Capture the cell that displays the provided text and extract its (x, y) central coordinate. 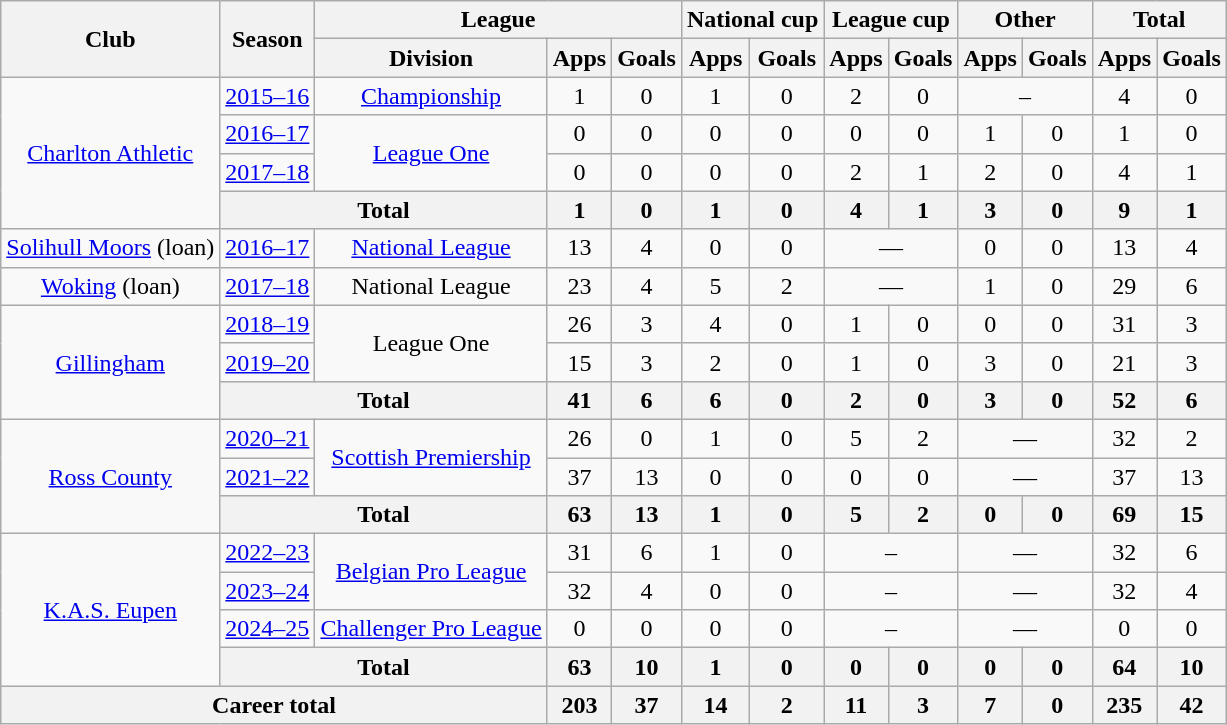
League cup (891, 20)
Career total (274, 705)
2021–22 (268, 477)
7 (990, 705)
9 (1124, 210)
Other (1025, 20)
2023–24 (268, 591)
29 (1124, 286)
2020–21 (268, 438)
42 (1192, 705)
League (498, 20)
2018–19 (268, 324)
Season (268, 39)
Belgian Pro League (431, 572)
203 (579, 705)
21 (1124, 362)
52 (1124, 400)
Division (431, 58)
14 (715, 705)
Ross County (110, 476)
64 (1124, 667)
K.A.S. Eupen (110, 610)
Gillingham (110, 362)
National cup (752, 20)
23 (579, 286)
Championship (431, 96)
Club (110, 39)
2024–25 (268, 629)
235 (1124, 705)
2019–20 (268, 362)
Charlton Athletic (110, 153)
69 (1124, 515)
2015–16 (268, 96)
41 (579, 400)
Solihull Moors (loan) (110, 248)
Challenger Pro League (431, 629)
Woking (loan) (110, 286)
11 (856, 705)
2022–23 (268, 553)
Scottish Premiership (431, 457)
